Scan for the cell matching the given text and deliver its [x, y] coordinate at center. 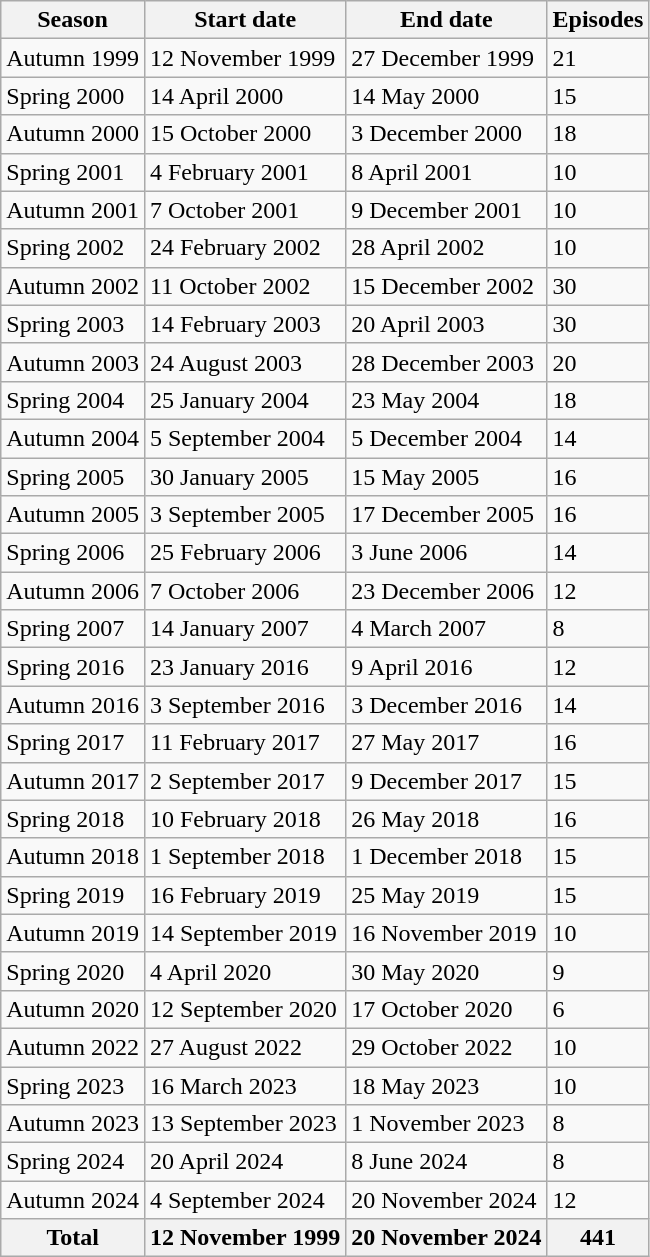
23 May 2004 [446, 400]
8 April 2001 [446, 172]
Spring 2001 [73, 172]
15 May 2005 [446, 477]
17 December 2005 [446, 515]
14 February 2003 [244, 324]
11 February 2017 [244, 743]
Autumn 2004 [73, 438]
14 January 2007 [244, 629]
11 October 2002 [244, 286]
28 April 2002 [446, 248]
Total [73, 1238]
Autumn 2003 [73, 362]
28 December 2003 [446, 362]
18 May 2023 [446, 1085]
Spring 2024 [73, 1162]
30 May 2020 [446, 971]
2 September 2017 [244, 781]
Autumn 2017 [73, 781]
27 December 1999 [446, 58]
27 May 2017 [446, 743]
15 October 2000 [244, 134]
Start date [244, 20]
Autumn 2006 [73, 591]
Autumn 2024 [73, 1200]
Spring 2016 [73, 667]
Autumn 2001 [73, 210]
24 August 2003 [244, 362]
5 December 2004 [446, 438]
25 February 2006 [244, 553]
30 January 2005 [244, 477]
14 May 2000 [446, 96]
25 May 2019 [446, 895]
9 December 2017 [446, 781]
4 February 2001 [244, 172]
1 December 2018 [446, 857]
16 March 2023 [244, 1085]
5 September 2004 [244, 438]
7 October 2006 [244, 591]
Autumn 2023 [73, 1124]
1 September 2018 [244, 857]
Autumn 2018 [73, 857]
3 December 2000 [446, 134]
Season [73, 20]
16 November 2019 [446, 933]
Autumn 2022 [73, 1047]
3 June 2006 [446, 553]
Spring 2003 [73, 324]
3 September 2005 [244, 515]
Spring 2002 [73, 248]
10 February 2018 [244, 819]
4 September 2024 [244, 1200]
4 April 2020 [244, 971]
7 October 2001 [244, 210]
Autumn 2020 [73, 1009]
Autumn 2002 [73, 286]
4 March 2007 [446, 629]
Spring 2017 [73, 743]
20 April 2024 [244, 1162]
Autumn 2019 [73, 933]
Spring 2023 [73, 1085]
14 April 2000 [244, 96]
27 August 2022 [244, 1047]
Spring 2005 [73, 477]
20 [598, 362]
Spring 2000 [73, 96]
14 September 2019 [244, 933]
17 October 2020 [446, 1009]
Spring 2004 [73, 400]
23 December 2006 [446, 591]
Spring 2019 [73, 895]
9 [598, 971]
3 December 2016 [446, 705]
20 April 2003 [446, 324]
Spring 2020 [73, 971]
1 November 2023 [446, 1124]
Spring 2018 [73, 819]
Spring 2006 [73, 553]
3 September 2016 [244, 705]
Spring 2007 [73, 629]
26 May 2018 [446, 819]
6 [598, 1009]
Autumn 2000 [73, 134]
End date [446, 20]
Episodes [598, 20]
24 February 2002 [244, 248]
13 September 2023 [244, 1124]
Autumn 2005 [73, 515]
8 June 2024 [446, 1162]
15 December 2002 [446, 286]
23 January 2016 [244, 667]
9 April 2016 [446, 667]
16 February 2019 [244, 895]
21 [598, 58]
9 December 2001 [446, 210]
Autumn 2016 [73, 705]
25 January 2004 [244, 400]
441 [598, 1238]
29 October 2022 [446, 1047]
12 September 2020 [244, 1009]
Autumn 1999 [73, 58]
